Identify which cell holds the provided text, then report its [X, Y] central coordinate. 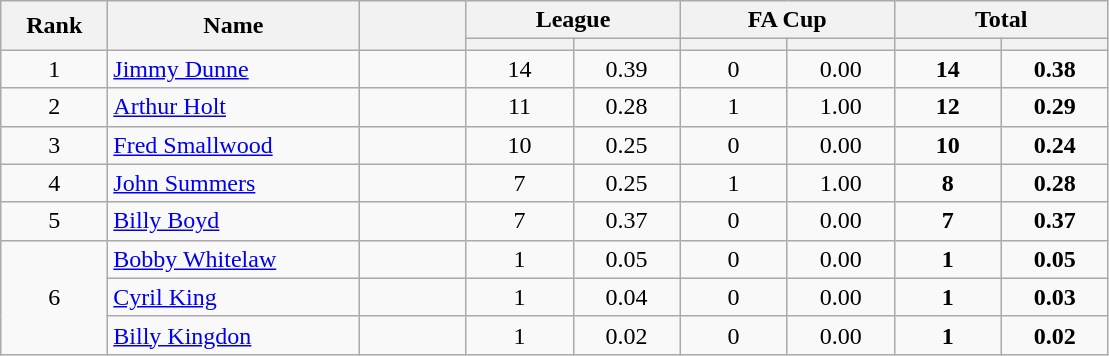
0.04 [626, 297]
Total [1001, 20]
0.24 [1054, 145]
Name [234, 26]
0.03 [1054, 297]
2 [54, 107]
John Summers [234, 183]
Billy Boyd [234, 221]
Bobby Whitelaw [234, 259]
11 [520, 107]
0.29 [1054, 107]
Jimmy Dunne [234, 69]
Fred Smallwood [234, 145]
Rank [54, 26]
0.38 [1054, 69]
3 [54, 145]
5 [54, 221]
6 [54, 297]
0.39 [626, 69]
Arthur Holt [234, 107]
League [573, 20]
FA Cup [787, 20]
4 [54, 183]
Cyril King [234, 297]
Billy Kingdon [234, 335]
12 [948, 107]
8 [948, 183]
